Return the [x, y] coordinate for the center point of the cell that contains the specified text.  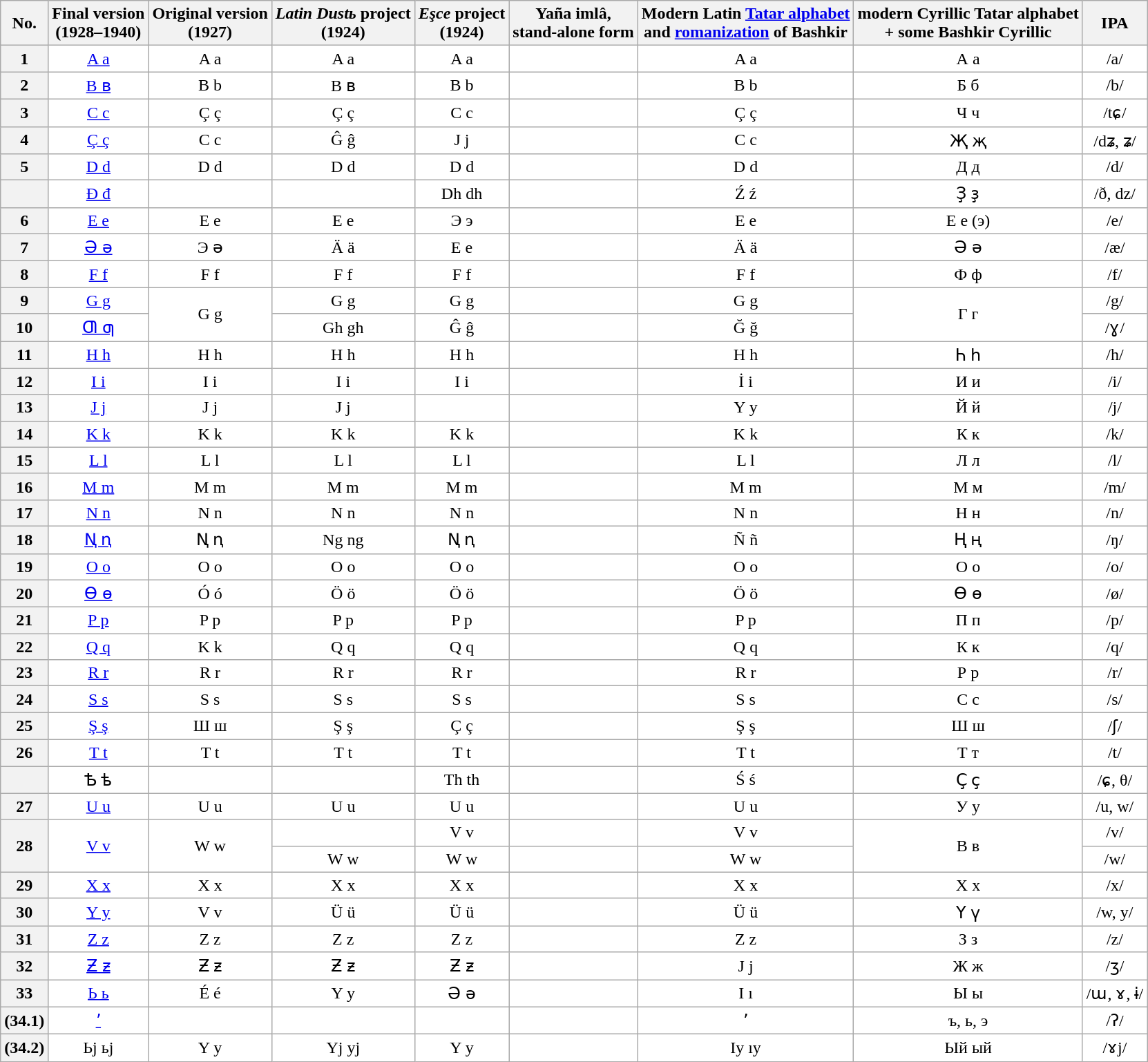
/w, y/ [1115, 912]
З з [968, 939]
Г г [968, 314]
Dh dh [461, 194]
/f/ [1115, 274]
Һ һ [968, 355]
6 [25, 220]
/ɯ, ɤ, ɨ/ [1115, 994]
/ʃ/ [1115, 726]
/g/ [1115, 301]
Yaña imlâ, stand-alone form [573, 23]
Original version(1927) [210, 23]
М м [968, 486]
А а [968, 59]
/ʔ/ [1115, 1021]
Ğ ğ [746, 328]
11 [25, 355]
Ы ы [968, 994]
I ı [746, 994]
Э э [461, 220]
/u, w/ [1115, 806]
/d/ [1115, 167]
Е е (э) [968, 220]
/p/ [1115, 620]
12 [25, 381]
Б б [968, 86]
Ó ó [210, 594]
Ƣ ƣ [98, 328]
İ i [746, 381]
No. [25, 23]
7 [25, 247]
Modern Latin Tatar alphabet and romanization of Bashkir [746, 23]
С с [968, 699]
Th th [461, 779]
18 [25, 540]
33 [25, 994]
Ү ү [968, 912]
Ө ө [968, 594]
Й й [968, 408]
8 [25, 274]
23 [25, 673]
/x/ [1115, 885]
Ж ж [968, 966]
29 [25, 885]
Ɵ ɵ [98, 594]
В в [968, 846]
17 [25, 513]
24 [25, 699]
/h/ [1115, 355]
28 [25, 846]
Đ đ [98, 194]
20 [25, 594]
Yj yj [343, 1048]
Gh gh [343, 328]
Э ә [210, 247]
22 [25, 647]
É é [210, 994]
Х х [968, 885]
4 [25, 140]
(34.2) [25, 1048]
/r/ [1115, 673]
/i/ [1115, 381]
Ng ng [343, 540]
Җ җ [968, 140]
Latin Dustь project(1924) [343, 23]
Ҫ ҫ [968, 779]
И и [968, 381]
31 [25, 939]
Iy ıy [746, 1048]
19 [25, 567]
Ьj ьj [98, 1048]
14 [25, 434]
27 [25, 806]
/tɕ/ [1115, 113]
/k/ [1115, 434]
Ь ь [98, 994]
/m/ [1115, 486]
/ɕ, θ/ [1115, 779]
10 [25, 328]
13 [25, 408]
5 [25, 167]
/q/ [1115, 647]
Т т [968, 752]
IPA [1115, 23]
Ñ ñ [746, 540]
/w/ [1115, 859]
/s/ [1115, 699]
Ф ф [968, 274]
/v/ [1115, 833]
Ś ś [746, 779]
3 [25, 113]
О о [968, 567]
Ѣ ѣ [98, 779]
15 [25, 460]
Ый ый [968, 1048]
/l/ [1115, 460]
Final version(1928–1940) [98, 23]
Ә ә [968, 247]
/ʒ/ [1115, 966]
/ø/ [1115, 594]
Р р [968, 673]
Н н [968, 513]
modern Cyrillic Tatar alphabet+ some Bashkir Cyrillic [968, 23]
Ҙ ҙ [968, 194]
32 [25, 966]
(34.1) [25, 1021]
/b/ [1115, 86]
Eşce project(1924) [461, 23]
/a/ [1115, 59]
Ң ң [968, 540]
Л л [968, 460]
/ɣ/ [1115, 328]
2 [25, 86]
/ŋ/ [1115, 540]
26 [25, 752]
1 [25, 59]
У у [968, 806]
/æ/ [1115, 247]
/ð, dz/ [1115, 194]
ъ, ь, э [968, 1021]
П п [968, 620]
/o/ [1115, 567]
/dʑ, ʑ/ [1115, 140]
9 [25, 301]
/e/ [1115, 220]
21 [25, 620]
30 [25, 912]
Д д [968, 167]
/z/ [1115, 939]
Ź ź [746, 194]
16 [25, 486]
25 [25, 726]
/n/ [1115, 513]
/ɤj/ [1115, 1048]
/t/ [1115, 752]
/j/ [1115, 408]
Ч ч [968, 113]
